Detect which cell encompasses the target text, then output its (x, y) center coordinate. 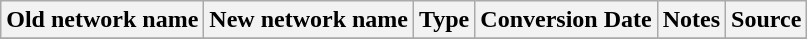
Conversion Date (566, 20)
Notes (691, 20)
Type (444, 20)
Source (766, 20)
New network name (309, 20)
Old network name (102, 20)
